Determine the (x, y) coordinate at the center of the cell enclosing the given text.  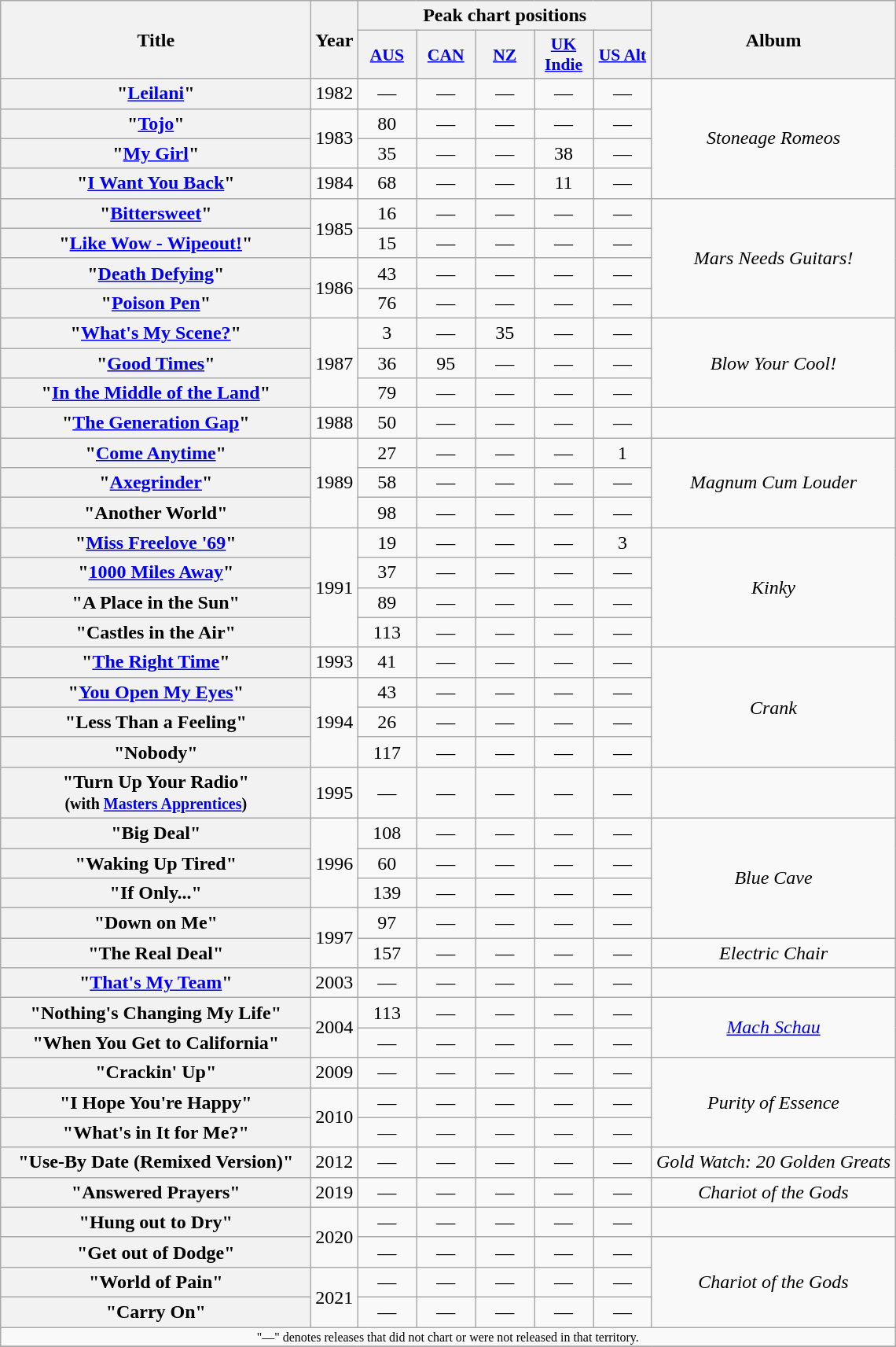
41 (387, 662)
"That's My Team" (156, 983)
Stoneage Romeos (773, 138)
"The Generation Gap" (156, 423)
117 (387, 752)
37 (387, 572)
68 (387, 183)
"Use-By Date (Remixed Version)" (156, 1162)
2010 (335, 1117)
Title (156, 39)
AUS (387, 55)
Purity of Essence (773, 1102)
"Waking Up Tired" (156, 863)
36 (387, 363)
"1000 Miles Away" (156, 572)
26 (387, 722)
Album (773, 39)
108 (387, 833)
"World of Pain" (156, 1282)
1985 (335, 228)
"My Girl" (156, 153)
Mach Schau (773, 1028)
2004 (335, 1028)
"I Want You Back" (156, 183)
60 (387, 863)
"A Place in the Sun" (156, 602)
Kinky (773, 587)
Magnum Cum Louder (773, 483)
1983 (335, 138)
98 (387, 513)
1997 (335, 938)
"Hung out to Dry" (156, 1222)
"Death Defying" (156, 273)
"Carry On" (156, 1312)
"Big Deal" (156, 833)
"Nothing's Changing My Life" (156, 1013)
"Miss Freelove '69" (156, 543)
1991 (335, 587)
NZ (505, 55)
"Nobody" (156, 752)
139 (387, 893)
Blue Cave (773, 878)
1994 (335, 722)
"Bittersweet" (156, 213)
2021 (335, 1297)
1993 (335, 662)
19 (387, 543)
"In the Middle of the Land" (156, 393)
89 (387, 602)
"Down on Me" (156, 923)
95 (446, 363)
Blow Your Cool! (773, 363)
"When You Get to California" (156, 1043)
"What's My Scene?" (156, 333)
US Alt (622, 55)
2012 (335, 1162)
CAN (446, 55)
Gold Watch: 20 Golden Greats (773, 1162)
2019 (335, 1192)
Crank (773, 707)
15 (387, 243)
1982 (335, 94)
1986 (335, 288)
"Crackin' Up" (156, 1073)
79 (387, 393)
50 (387, 423)
2020 (335, 1237)
2009 (335, 1073)
58 (387, 483)
UK Indie (564, 55)
1984 (335, 183)
"Castles in the Air" (156, 632)
16 (387, 213)
1989 (335, 483)
"Get out of Dodge" (156, 1252)
"Come Anytime" (156, 453)
"You Open My Eyes" (156, 692)
"—" denotes releases that did not chart or were not released in that territory. (448, 1337)
80 (387, 123)
Electric Chair (773, 953)
"Leilani" (156, 94)
1987 (335, 363)
157 (387, 953)
1988 (335, 423)
"The Right Time" (156, 662)
Mars Needs Guitars! (773, 258)
1 (622, 453)
"Axegrinder" (156, 483)
"Poison Pen" (156, 303)
"Answered Prayers" (156, 1192)
"Tojo" (156, 123)
"I Hope You're Happy" (156, 1102)
97 (387, 923)
Peak chart positions (505, 16)
76 (387, 303)
"Good Times" (156, 363)
"The Real Deal" (156, 953)
2003 (335, 983)
Year (335, 39)
1996 (335, 863)
"Less Than a Feeling" (156, 722)
"Like Wow - Wipeout!" (156, 243)
"If Only..." (156, 893)
"What's in It for Me?" (156, 1132)
27 (387, 453)
"Another World" (156, 513)
"Turn Up Your Radio"(with Masters Apprentices) (156, 793)
1995 (335, 793)
11 (564, 183)
38 (564, 153)
